Return [X, Y] of the center of cell containing provided text 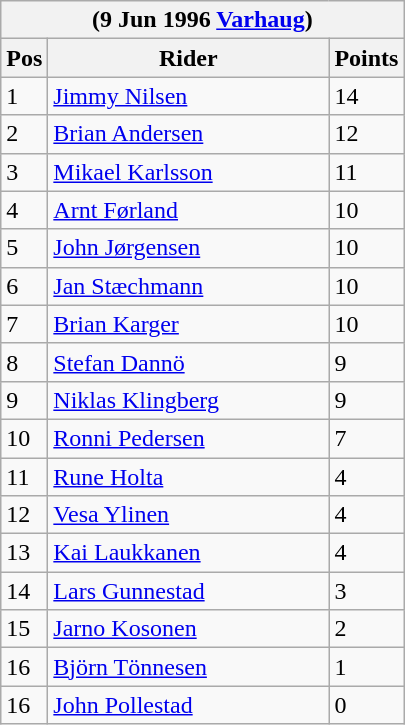
Brian Andersen [188, 134]
Points [366, 58]
Pos [24, 58]
Jimmy Nilsen [188, 96]
5 [24, 248]
John Jørgensen [188, 248]
0 [366, 705]
Jarno Kosonen [188, 629]
Ronni Pedersen [188, 438]
Brian Karger [188, 324]
(9 Jun 1996 Varhaug) [202, 20]
Björn Tönnesen [188, 667]
John Pollestad [188, 705]
Rune Holta [188, 477]
6 [24, 286]
Arnt Førland [188, 210]
Lars Gunnestad [188, 591]
Stefan Dannö [188, 362]
Kai Laukkanen [188, 553]
Niklas Klingberg [188, 400]
13 [24, 553]
Mikael Karlsson [188, 172]
15 [24, 629]
Rider [188, 58]
Jan Stæchmann [188, 286]
8 [24, 362]
Vesa Ylinen [188, 515]
